Pinpoint the cell where the given text exists, returning its (X, Y) midpoint coordinate. 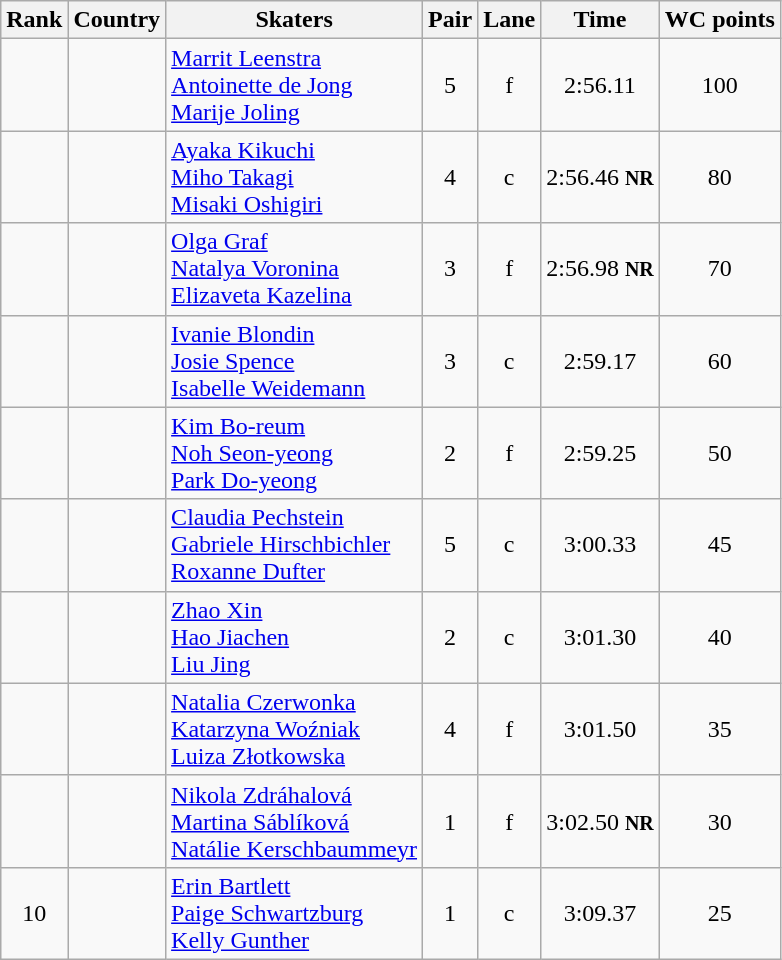
Country (117, 20)
Natalia CzerwonkaKatarzyna WoźniakLuiza Złotkowska (294, 729)
100 (720, 85)
60 (720, 361)
3:09.37 (600, 913)
Claudia PechsteinGabriele HirschbichlerRoxanne Dufter (294, 545)
3:01.50 (600, 729)
Kim Bo-reumNoh Seon-yeongPark Do-yeong (294, 453)
2:56.46 NR (600, 177)
Pair (450, 20)
30 (720, 821)
35 (720, 729)
10 (34, 913)
70 (720, 269)
2:56.11 (600, 85)
Skaters (294, 20)
80 (720, 177)
Ayaka KikuchiMiho TakagiMisaki Oshigiri (294, 177)
Nikola ZdráhalováMartina SáblíkováNatálie Kerschbaummeyr (294, 821)
WC points (720, 20)
2:59.17 (600, 361)
Erin BartlettPaige SchwartzburgKelly Gunther (294, 913)
Zhao XinHao JiachenLiu Jing (294, 637)
50 (720, 453)
2:56.98 NR (600, 269)
2:59.25 (600, 453)
Marrit LeenstraAntoinette de JongMarije Joling (294, 85)
Rank (34, 20)
40 (720, 637)
3:00.33 (600, 545)
Lane (510, 20)
45 (720, 545)
Time (600, 20)
Olga GrafNatalya VoroninaElizaveta Kazelina (294, 269)
3:02.50 NR (600, 821)
25 (720, 913)
Ivanie BlondinJosie SpenceIsabelle Weidemann (294, 361)
3:01.30 (600, 637)
